Locate the cell with the specified text and output its [x, y] center coordinate. 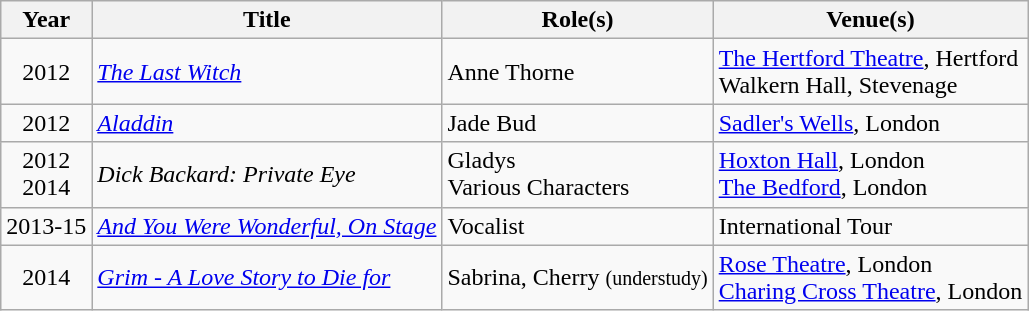
Dick Backard: Private Eye [267, 174]
And You Were Wonderful, On Stage [267, 226]
Rose Theatre, LondonCharing Cross Theatre, London [870, 278]
Jade Bud [578, 123]
2014 [46, 278]
Grim - A Love Story to Die for [267, 278]
Aladdin [267, 123]
Year [46, 20]
Sabrina, Cherry (understudy) [578, 278]
Sadler's Wells, London [870, 123]
The Last Witch [267, 72]
Title [267, 20]
The Hertford Theatre, HertfordWalkern Hall, Stevenage [870, 72]
International Tour [870, 226]
GladysVarious Characters [578, 174]
Hoxton Hall, LondonThe Bedford, London [870, 174]
2013-15 [46, 226]
Anne Thorne [578, 72]
Venue(s) [870, 20]
Vocalist [578, 226]
Role(s) [578, 20]
20122014 [46, 174]
